Capture the cell that displays the provided text and extract its (x, y) central coordinate. 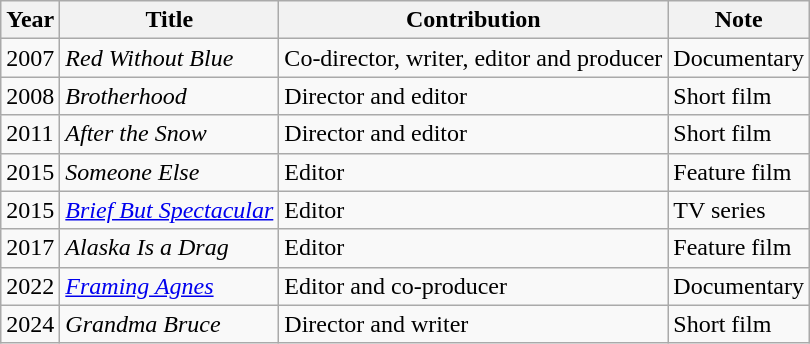
Director and writer (474, 324)
Brotherhood (170, 96)
Title (170, 20)
Brief But Spectacular (170, 210)
Grandma Bruce (170, 324)
2017 (30, 248)
2024 (30, 324)
TV series (739, 210)
Someone Else (170, 172)
Year (30, 20)
Note (739, 20)
Co-director, writer, editor and producer (474, 58)
2008 (30, 96)
Red Without Blue (170, 58)
2011 (30, 134)
2007 (30, 58)
Framing Agnes (170, 286)
Alaska Is a Drag (170, 248)
After the Snow (170, 134)
2022 (30, 286)
Editor and co-producer (474, 286)
Contribution (474, 20)
